Output the (x, y) coordinate of the center of the cell containing the given text.  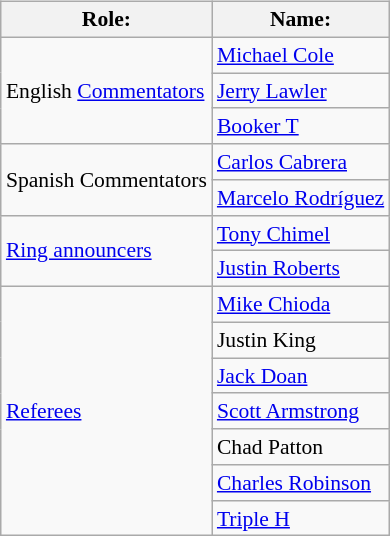
Michael Cole (300, 55)
Mike Chioda (300, 305)
Referees (106, 412)
Carlos Cabrera (300, 162)
Ring announcers (106, 250)
Tony Chimel (300, 233)
Charles Robinson (300, 483)
Jerry Lawler (300, 91)
Triple H (300, 518)
Scott Armstrong (300, 411)
Justin Roberts (300, 269)
Booker T (300, 126)
Chad Patton (300, 447)
Jack Doan (300, 376)
English Commentators (106, 90)
Name: (300, 20)
Spanish Commentators (106, 180)
Marcelo Rodríguez (300, 198)
Justin King (300, 340)
Role: (106, 20)
